For the text-containing cell, return its midpoint in (x, y) coordinate format. 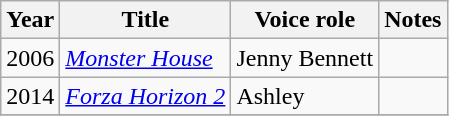
Ashley (305, 96)
Notes (413, 20)
Title (146, 20)
Monster House (146, 58)
2014 (30, 96)
Voice role (305, 20)
Forza Horizon 2 (146, 96)
2006 (30, 58)
Jenny Bennett (305, 58)
Year (30, 20)
